Determine the (x, y) coordinate at the center of the cell enclosing the given text.  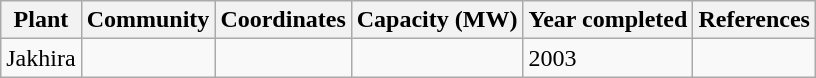
Plant (41, 20)
Coordinates (283, 20)
2003 (608, 58)
Jakhira (41, 58)
Capacity (MW) (437, 20)
References (754, 20)
Year completed (608, 20)
Community (148, 20)
